Capture the cell that displays the provided text and extract its (X, Y) central coordinate. 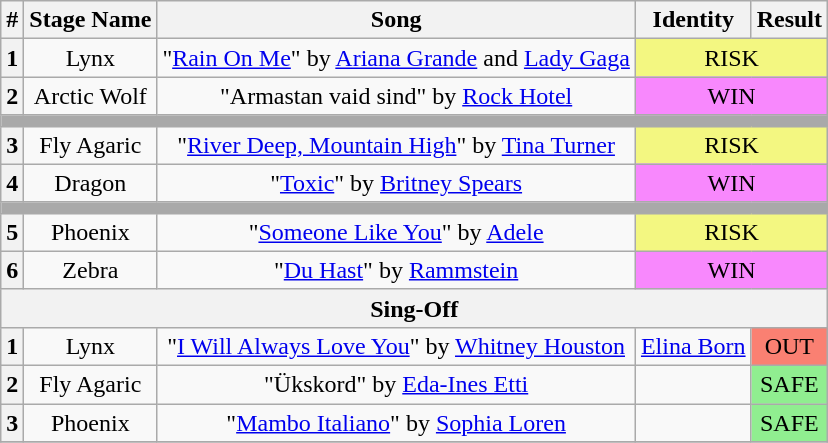
"Armastan vaid sind" by Rock Hotel (396, 96)
"Mambo Italiano" by Sophia Loren (396, 423)
Dragon (90, 183)
Identity (693, 20)
Sing-Off (414, 308)
OUT (789, 346)
6 (12, 270)
Song (396, 20)
# (12, 20)
Stage Name (90, 20)
Arctic Wolf (90, 96)
4 (12, 183)
"I Will Always Love You" by Whitney Houston (396, 346)
"Toxic" by Britney Spears (396, 183)
"Ükskord" by Eda-Ines Etti (396, 384)
Result (789, 20)
Elina Born (693, 346)
"Du Hast" by Rammstein (396, 270)
Zebra (90, 270)
5 (12, 232)
"Someone Like You" by Adele (396, 232)
"River Deep, Mountain High" by Tina Turner (396, 145)
"Rain On Me" by Ariana Grande and Lady Gaga (396, 58)
